Return the [X, Y] coordinate for the center point of the cell that contains the specified text.  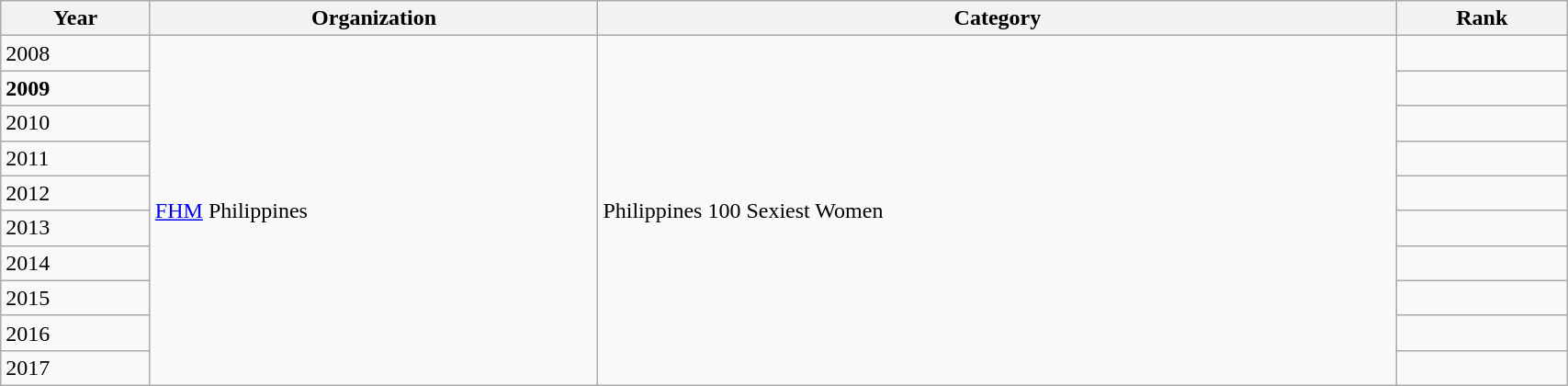
FHM Philippines [374, 211]
Philippines 100 Sexiest Women [998, 211]
2013 [75, 228]
2016 [75, 333]
Year [75, 18]
Organization [374, 18]
2015 [75, 298]
2017 [75, 368]
2014 [75, 263]
2009 [75, 88]
2008 [75, 53]
2011 [75, 158]
Category [998, 18]
2012 [75, 193]
Rank [1483, 18]
2010 [75, 123]
